Output the [X, Y] coordinate of the center of the cell containing the given text.  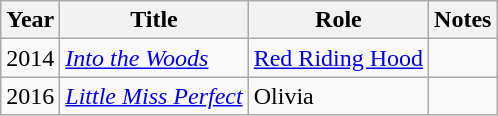
Red Riding Hood [338, 58]
Year [30, 20]
Into the Woods [154, 58]
2016 [30, 96]
Title [154, 20]
Little Miss Perfect [154, 96]
Role [338, 20]
2014 [30, 58]
Olivia [338, 96]
Notes [463, 20]
